For the text-containing cell, return its midpoint in [X, Y] coordinate format. 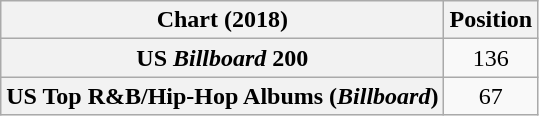
US Billboard 200 [222, 58]
Chart (2018) [222, 20]
Position [491, 20]
US Top R&B/Hip-Hop Albums (Billboard) [222, 96]
136 [491, 58]
67 [491, 96]
